Capture the cell that displays the provided text and extract its [X, Y] central coordinate. 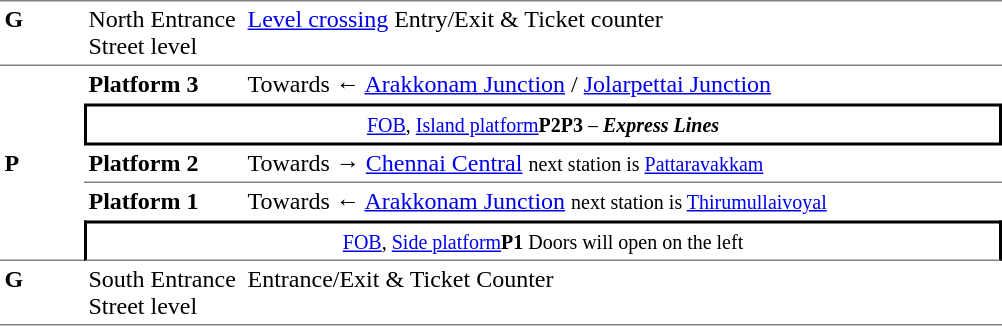
P [42, 164]
Towards → Chennai Central next station is Pattaravakkam [622, 165]
FOB, Side platformP1 Doors will open on the left [543, 240]
Level crossing Entry/Exit & Ticket counter [622, 33]
Towards ← Arakkonam Junction next station is Thirumullaivoyal [622, 202]
South Entrance Street level [164, 293]
Platform 2 [164, 165]
Entrance/Exit & Ticket Counter [622, 293]
Platform 3 [164, 85]
Towards ← Arakkonam Junction / Jolarpettai Junction [622, 85]
FOB, Island platformP2P3 – Express Lines [543, 125]
North Entrance Street level [164, 33]
Platform 1 [164, 202]
